Return (x, y) of the center of cell containing provided text 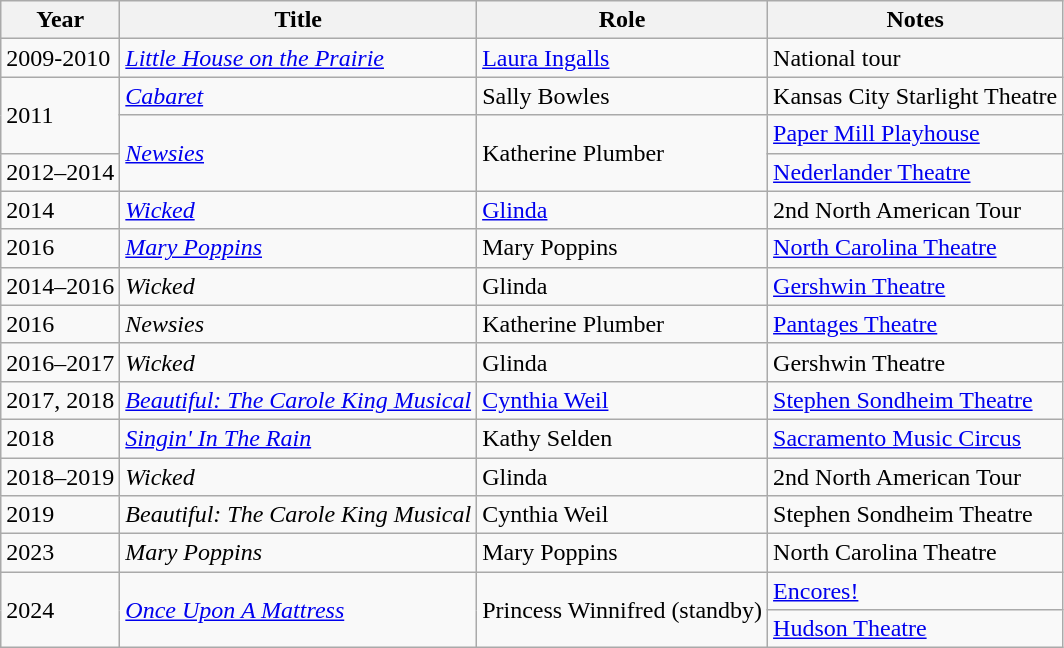
2012–2014 (60, 172)
Kathy Selden (622, 438)
2009-2010 (60, 58)
2016–2017 (60, 362)
Role (622, 20)
Sally Bowles (622, 96)
Nederlander Theatre (916, 172)
2019 (60, 515)
Year (60, 20)
Notes (916, 20)
2014 (60, 210)
Cabaret (298, 96)
Little House on the Prairie (298, 58)
Pantages Theatre (916, 324)
Title (298, 20)
Singin' In The Rain (298, 438)
Paper Mill Playhouse (916, 134)
Sacramento Music Circus (916, 438)
2018 (60, 438)
National tour (916, 58)
Laura Ingalls (622, 58)
2017, 2018 (60, 400)
Kansas City Starlight Theatre (916, 96)
Princess Winnifred (standby) (622, 610)
2018–2019 (60, 477)
Hudson Theatre (916, 629)
2014–2016 (60, 286)
2024 (60, 610)
Once Upon A Mattress (298, 610)
2011 (60, 115)
Encores! (916, 591)
2023 (60, 553)
